Pinpoint the cell where the given text exists, returning its (X, Y) midpoint coordinate. 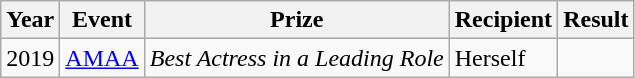
Recipient (503, 20)
2019 (30, 58)
AMAA (102, 58)
Year (30, 20)
Best Actress in a Leading Role (296, 58)
Herself (503, 58)
Event (102, 20)
Result (596, 20)
Prize (296, 20)
